Pinpoint the cell where the given text exists, returning its [X, Y] midpoint coordinate. 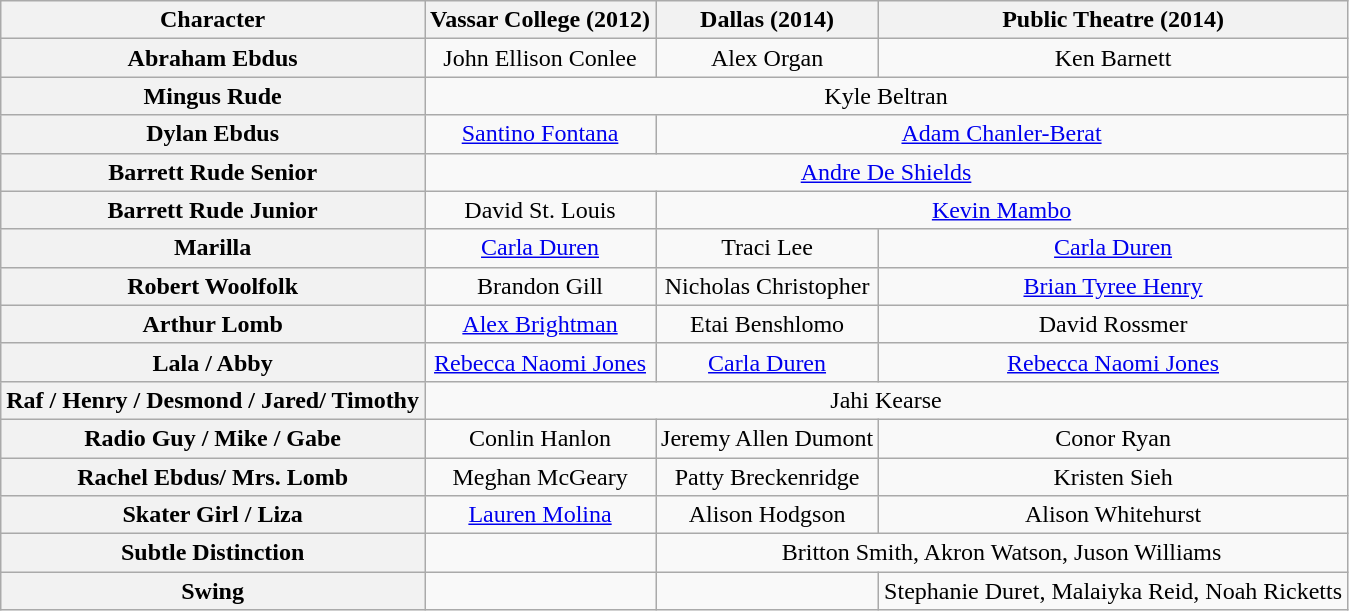
Robert Woolfolk [213, 286]
Conor Ryan [1114, 438]
Raf / Henry / Desmond / Jared/ Timothy [213, 400]
Subtle Distinction [213, 553]
Marilla [213, 248]
Kristen Sieh [1114, 477]
Stephanie Duret, Malaiyka Reid, Noah Ricketts [1114, 591]
Santino Fontana [540, 134]
Traci Lee [768, 248]
Radio Guy / Mike / Gabe [213, 438]
Alison Whitehurst [1114, 515]
Lauren Molina [540, 515]
Barrett Rude Senior [213, 172]
Adam Chanler-Berat [1002, 134]
Vassar College (2012) [540, 20]
Nicholas Christopher [768, 286]
Brian Tyree Henry [1114, 286]
Etai Benshlomo [768, 324]
Kevin Mambo [1002, 210]
Dylan Ebdus [213, 134]
Lala / Abby [213, 362]
Character [213, 20]
Rachel Ebdus/ Mrs. Lomb [213, 477]
Jahi Kearse [886, 400]
Alison Hodgson [768, 515]
Meghan McGeary [540, 477]
Conlin Hanlon [540, 438]
Abraham Ebdus [213, 58]
Skater Girl / Liza [213, 515]
Barrett Rude Junior [213, 210]
David Rossmer [1114, 324]
Dallas (2014) [768, 20]
Andre De Shields [886, 172]
Public Theatre (2014) [1114, 20]
Alex Organ [768, 58]
John Ellison Conlee [540, 58]
Jeremy Allen Dumont [768, 438]
Ken Barnett [1114, 58]
Patty Breckenridge [768, 477]
Swing [213, 591]
Alex Brightman [540, 324]
Mingus Rude [213, 96]
Kyle Beltran [886, 96]
David St. Louis [540, 210]
Brandon Gill [540, 286]
Britton Smith, Akron Watson, Juson Williams [1002, 553]
Arthur Lomb [213, 324]
